From the cell containing the given text, extract its center point as [X, Y] coordinate. 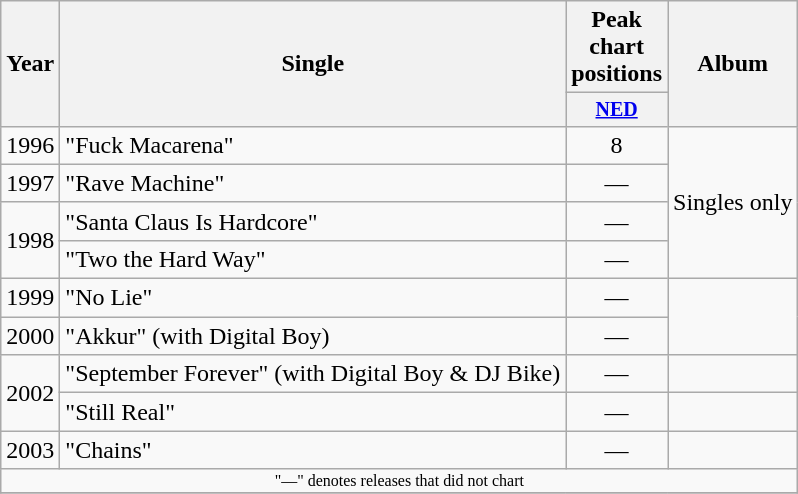
1996 [30, 145]
"—" denotes releases that did not chart [400, 481]
1998 [30, 240]
Peak chart positions [617, 47]
"Fuck Macarena" [313, 145]
"No Lie" [313, 298]
"Two the Hard Way" [313, 259]
2003 [30, 450]
"Rave Machine" [313, 183]
"Still Real" [313, 412]
1997 [30, 183]
2000 [30, 336]
"September Forever" (with Digital Boy & DJ Bike) [313, 374]
Year [30, 64]
"Chains" [313, 450]
"Santa Claus Is Hardcore" [313, 221]
"Akkur" (with Digital Boy) [313, 336]
1999 [30, 298]
2002 [30, 393]
NED [617, 110]
Single [313, 64]
8 [617, 145]
Album [733, 64]
Singles only [733, 202]
